Find where the given text appears and provide that cell's center as [x, y] coordinate. 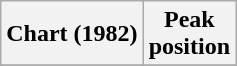
Peakposition [189, 34]
Chart (1982) [72, 34]
